Pinpoint the cell where the given text exists, returning its [X, Y] midpoint coordinate. 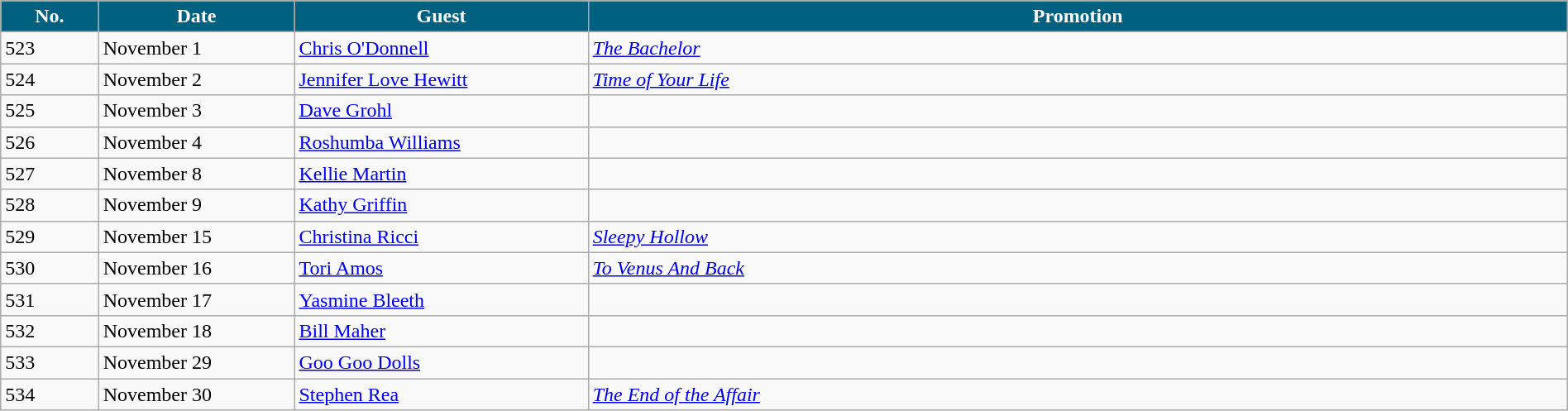
November 29 [197, 362]
November 2 [197, 79]
Stephen Rea [442, 394]
November 4 [197, 142]
530 [50, 268]
527 [50, 174]
The End of the Affair [1078, 394]
Time of Your Life [1078, 79]
Tori Amos [442, 268]
523 [50, 48]
November 15 [197, 237]
533 [50, 362]
524 [50, 79]
531 [50, 299]
November 3 [197, 111]
To Venus And Back [1078, 268]
Roshumba Williams [442, 142]
November 9 [197, 205]
Kellie Martin [442, 174]
529 [50, 237]
November 17 [197, 299]
Jennifer Love Hewitt [442, 79]
Yasmine Bleeth [442, 299]
Date [197, 17]
534 [50, 394]
Chris O'Donnell [442, 48]
Christina Ricci [442, 237]
Guest [442, 17]
Dave Grohl [442, 111]
Bill Maher [442, 331]
532 [50, 331]
November 30 [197, 394]
526 [50, 142]
Promotion [1078, 17]
November 1 [197, 48]
Kathy Griffin [442, 205]
November 8 [197, 174]
No. [50, 17]
November 16 [197, 268]
Sleepy Hollow [1078, 237]
The Bachelor [1078, 48]
525 [50, 111]
528 [50, 205]
Goo Goo Dolls [442, 362]
November 18 [197, 331]
